Identify which cell holds the provided text, then report its (X, Y) central coordinate. 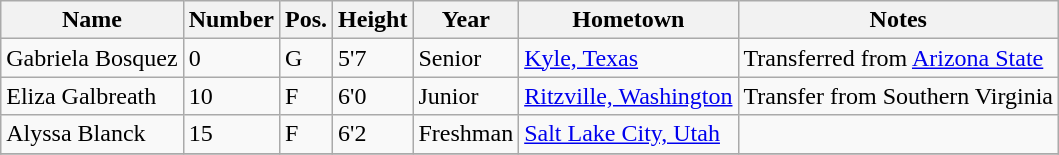
Eliza Galbreath (92, 96)
Hometown (628, 20)
Gabriela Bosquez (92, 58)
Year (466, 20)
Transfer from Southern Virginia (898, 96)
0 (231, 58)
Kyle, Texas (628, 58)
Pos. (306, 20)
Number (231, 20)
Ritzville, Washington (628, 96)
Freshman (466, 134)
G (306, 58)
Alyssa Blanck (92, 134)
Notes (898, 20)
10 (231, 96)
6'2 (373, 134)
Name (92, 20)
Senior (466, 58)
15 (231, 134)
Junior (466, 96)
Transferred from Arizona State (898, 58)
6'0 (373, 96)
Height (373, 20)
Salt Lake City, Utah (628, 134)
5'7 (373, 58)
